Scan for the cell matching the given text and deliver its (X, Y) coordinate at center. 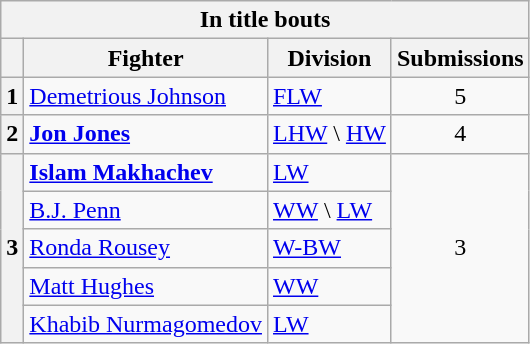
Ronda Rousey (146, 248)
Jon Jones (146, 134)
Khabib Nurmagomedov (146, 324)
LHW \ HW (329, 134)
Submissions (460, 58)
Demetrious Johnson (146, 96)
WW (329, 286)
Matt Hughes (146, 286)
In title bouts (265, 20)
WW \ LW (329, 210)
5 (460, 96)
Islam Makhachev (146, 172)
W-BW (329, 248)
FLW (329, 96)
Fighter (146, 58)
B.J. Penn (146, 210)
2 (12, 134)
1 (12, 96)
Division (329, 58)
4 (460, 134)
